Determine the [X, Y] coordinate at the center of the cell enclosing the given text.  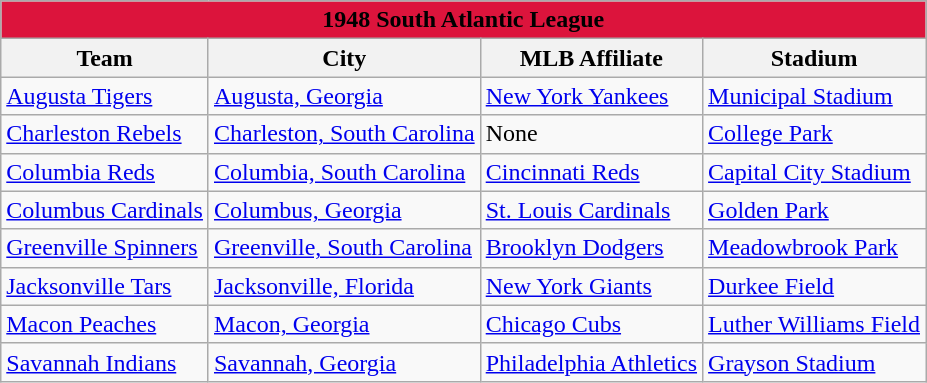
Philadelphia Athletics [591, 362]
Cincinnati Reds [591, 172]
MLB Affiliate [591, 58]
Augusta Tigers [105, 96]
Meadowbrook Park [814, 248]
City [344, 58]
Charleston, South Carolina [344, 134]
Macon, Georgia [344, 324]
Columbia, South Carolina [344, 172]
Jacksonville, Florida [344, 286]
1948 South Atlantic League [464, 20]
Greenville, South Carolina [344, 248]
Golden Park [814, 210]
Columbus Cardinals [105, 210]
Columbia Reds [105, 172]
Brooklyn Dodgers [591, 248]
Savannah, Georgia [344, 362]
Chicago Cubs [591, 324]
Macon Peaches [105, 324]
College Park [814, 134]
Capital City Stadium [814, 172]
Durkee Field [814, 286]
Columbus, Georgia [344, 210]
New York Giants [591, 286]
Charleston Rebels [105, 134]
Augusta, Georgia [344, 96]
St. Louis Cardinals [591, 210]
Luther Williams Field [814, 324]
Savannah Indians [105, 362]
Stadium [814, 58]
New York Yankees [591, 96]
Jacksonville Tars [105, 286]
Municipal Stadium [814, 96]
Greenville Spinners [105, 248]
Grayson Stadium [814, 362]
Team [105, 58]
None [591, 134]
